Scan for the cell matching the given text and deliver its (x, y) coordinate at center. 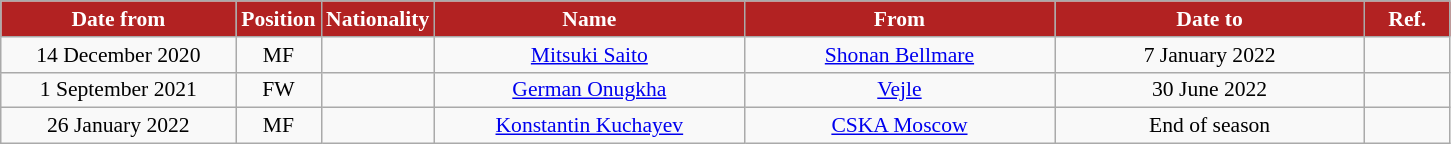
Shonan Bellmare (899, 55)
Nationality (378, 19)
German Onugkha (589, 90)
Ref. (1408, 19)
Vejle (899, 90)
Date to (1210, 19)
1 September 2021 (118, 90)
Konstantin Kuchayev (589, 126)
From (899, 19)
26 January 2022 (118, 126)
FW (278, 90)
Position (278, 19)
Mitsuki Saito (589, 55)
7 January 2022 (1210, 55)
CSKA Moscow (899, 126)
Name (589, 19)
14 December 2020 (118, 55)
End of season (1210, 126)
30 June 2022 (1210, 90)
Date from (118, 19)
